Locate the cell with the specified text and output its [x, y] center coordinate. 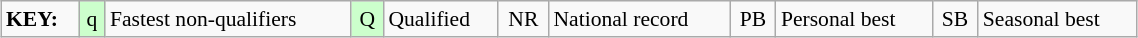
KEY: [40, 19]
Fastest non-qualifiers [228, 19]
Qualified [440, 19]
Q [367, 19]
SB [955, 19]
Personal best [854, 19]
Seasonal best [1058, 19]
PB [753, 19]
q [92, 19]
NR [523, 19]
National record [639, 19]
